Pinpoint the cell where the given text exists, returning its [X, Y] midpoint coordinate. 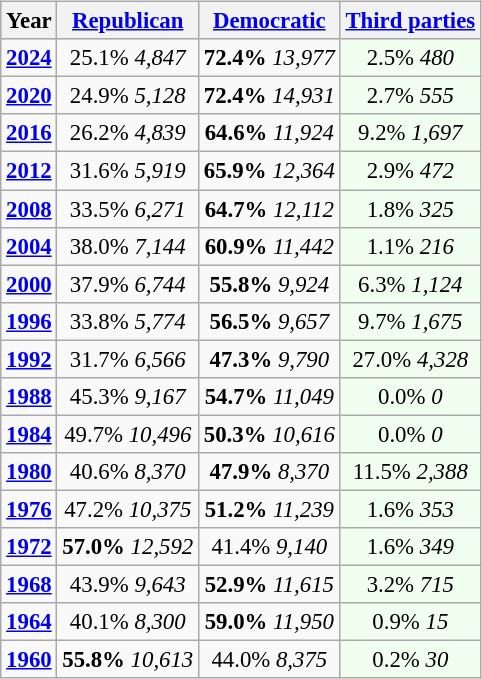
26.2% 4,839 [128, 133]
52.9% 11,615 [270, 584]
64.6% 11,924 [270, 133]
47.9% 8,370 [270, 472]
Democratic [270, 21]
2016 [29, 133]
49.7% 10,496 [128, 434]
1992 [29, 359]
9.7% 1,675 [410, 321]
64.7% 12,112 [270, 209]
56.5% 9,657 [270, 321]
1988 [29, 396]
1.6% 353 [410, 509]
2.9% 472 [410, 171]
45.3% 9,167 [128, 396]
1976 [29, 509]
51.2% 11,239 [270, 509]
0.2% 30 [410, 660]
0.9% 15 [410, 622]
60.9% 11,442 [270, 246]
Republican [128, 21]
31.7% 6,566 [128, 359]
44.0% 8,375 [270, 660]
2024 [29, 58]
72.4% 13,977 [270, 58]
11.5% 2,388 [410, 472]
1968 [29, 584]
1.6% 349 [410, 547]
55.8% 9,924 [270, 284]
1996 [29, 321]
1.1% 216 [410, 246]
55.8% 10,613 [128, 660]
9.2% 1,697 [410, 133]
6.3% 1,124 [410, 284]
2.5% 480 [410, 58]
54.7% 11,049 [270, 396]
38.0% 7,144 [128, 246]
1.8% 325 [410, 209]
2020 [29, 96]
47.2% 10,375 [128, 509]
59.0% 11,950 [270, 622]
2012 [29, 171]
2004 [29, 246]
37.9% 6,744 [128, 284]
72.4% 14,931 [270, 96]
1964 [29, 622]
27.0% 4,328 [410, 359]
1972 [29, 547]
2.7% 555 [410, 96]
25.1% 4,847 [128, 58]
Year [29, 21]
41.4% 9,140 [270, 547]
24.9% 5,128 [128, 96]
Third parties [410, 21]
1960 [29, 660]
65.9% 12,364 [270, 171]
2000 [29, 284]
3.2% 715 [410, 584]
33.8% 5,774 [128, 321]
47.3% 9,790 [270, 359]
33.5% 6,271 [128, 209]
31.6% 5,919 [128, 171]
50.3% 10,616 [270, 434]
1984 [29, 434]
57.0% 12,592 [128, 547]
1980 [29, 472]
40.1% 8,300 [128, 622]
40.6% 8,370 [128, 472]
2008 [29, 209]
43.9% 9,643 [128, 584]
